For the text-containing cell, return its midpoint in (X, Y) coordinate format. 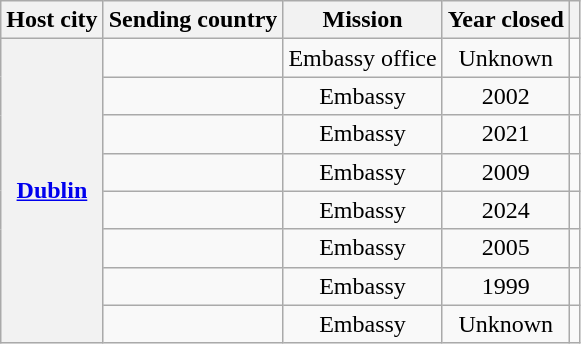
2002 (506, 96)
Host city (52, 20)
2024 (506, 210)
Sending country (193, 20)
Mission (362, 20)
2005 (506, 248)
1999 (506, 286)
Dublin (52, 191)
Year closed (506, 20)
2009 (506, 172)
Embassy office (362, 58)
2021 (506, 134)
